Scan for the cell matching the given text and deliver its (X, Y) coordinate at center. 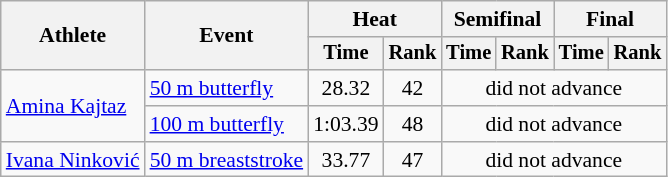
1:03.39 (346, 124)
28.32 (346, 88)
42 (413, 88)
Heat (374, 19)
48 (413, 124)
50 m butterfly (227, 88)
100 m butterfly (227, 124)
Amina Kajtaz (73, 106)
Event (227, 36)
Semifinal (497, 19)
Final (610, 19)
Athlete (73, 36)
